Identify which cell holds the provided text, then report its (x, y) central coordinate. 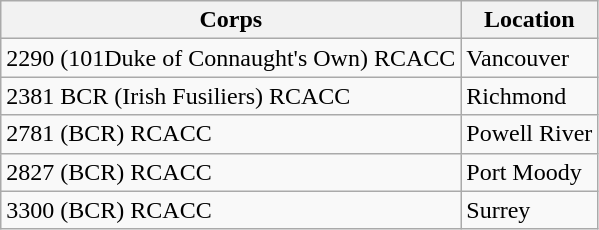
Vancouver (530, 58)
2290 (101Duke of Connaught's Own) RCACC (231, 58)
3300 (BCR) RCACC (231, 210)
2827 (BCR) RCACC (231, 172)
Location (530, 20)
Powell River (530, 134)
2381 BCR (Irish Fusiliers) RCACC (231, 96)
2781 (BCR) RCACC (231, 134)
Port Moody (530, 172)
Corps (231, 20)
Richmond (530, 96)
Surrey (530, 210)
